Capture the cell that displays the provided text and extract its [x, y] central coordinate. 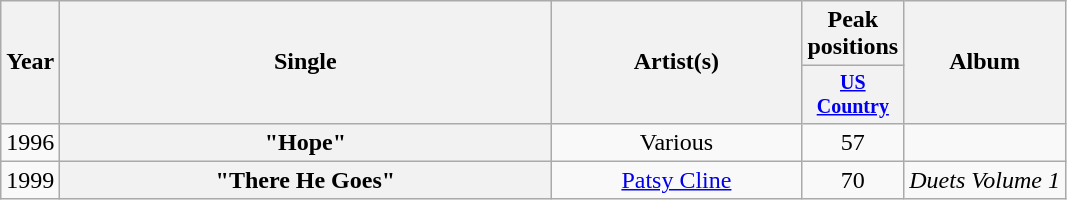
Patsy Cline [676, 180]
Various [676, 142]
US Country [853, 94]
Single [306, 62]
Artist(s) [676, 62]
Duets Volume 1 [985, 180]
70 [853, 180]
1999 [30, 180]
Album [985, 62]
57 [853, 142]
"Hope" [306, 142]
1996 [30, 142]
"There He Goes" [306, 180]
Peak positions [853, 34]
Year [30, 62]
